Determine the [x, y] coordinate at the center of the cell enclosing the given text.  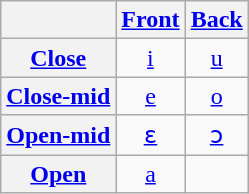
i [150, 58]
a [150, 173]
Open-mid [58, 135]
ɛ [150, 135]
ɔ [216, 135]
Close [58, 58]
Close-mid [58, 96]
u [216, 58]
e [150, 96]
Front [150, 20]
Open [58, 173]
Back [216, 20]
o [216, 96]
